Pinpoint the cell where the given text exists, returning its (x, y) midpoint coordinate. 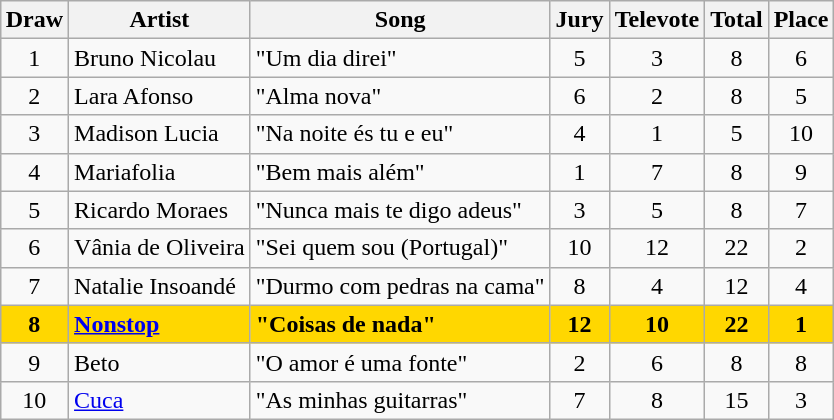
"Sei quem sou (Portugal)" (400, 248)
"Bem mais além" (400, 172)
"Durmo com pedras na cama" (400, 286)
Bruno Nicolau (160, 58)
Vânia de Oliveira (160, 248)
"Alma nova" (400, 96)
Place (801, 20)
Madison Lucia (160, 134)
"Nunca mais te digo adeus" (400, 210)
"As minhas guitarras" (400, 400)
Natalie Insoandé (160, 286)
Song (400, 20)
"O amor é uma fonte" (400, 362)
Draw (34, 20)
15 (737, 400)
"Na noite és tu e eu" (400, 134)
Cuca (160, 400)
Nonstop (160, 324)
Televote (656, 20)
Total (737, 20)
Artist (160, 20)
Ricardo Moraes (160, 210)
Lara Afonso (160, 96)
Jury (580, 20)
"Um dia direi" (400, 58)
Mariafolia (160, 172)
"Coisas de nada" (400, 324)
Beto (160, 362)
